From the cell containing the given text, extract its center point as (x, y) coordinate. 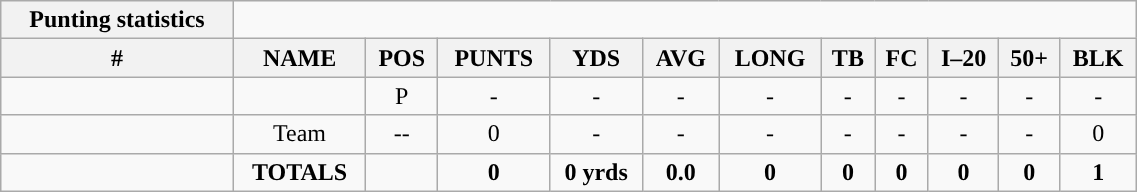
0 yrds (596, 172)
AVG (681, 58)
POS (402, 58)
P (402, 96)
NAME (299, 58)
-- (402, 134)
Punting statistics (118, 20)
# (118, 58)
BLK (1098, 58)
PUNTS (494, 58)
50+ (1030, 58)
Team (299, 134)
1 (1098, 172)
0.0 (681, 172)
FC (902, 58)
TB (848, 58)
I–20 (963, 58)
LONG (770, 58)
YDS (596, 58)
TOTALS (299, 172)
